Locate the cell with the specified text and output its [x, y] center coordinate. 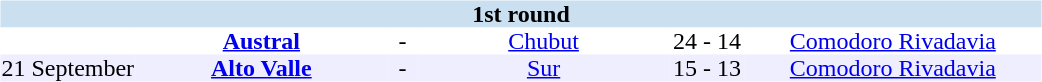
Austral [262, 42]
21 September [68, 68]
Alto Valle [262, 68]
1st round [520, 14]
Chubut [543, 42]
24 - 14 [707, 42]
Sur [543, 68]
15 - 13 [707, 68]
